Identify which cell holds the provided text, then report its [X, Y] central coordinate. 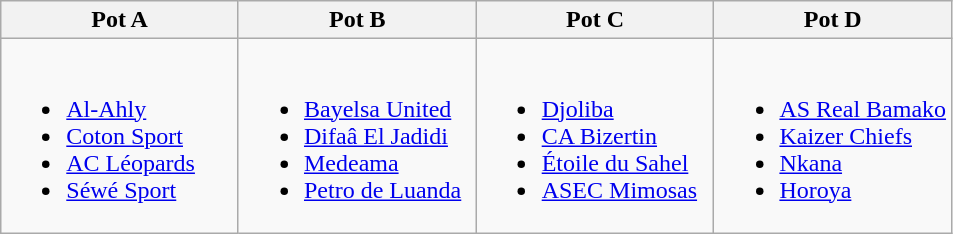
Bayelsa United Difaâ El Jadidi Medeama Petro de Luanda [357, 136]
Djoliba CA Bizertin Étoile du Sahel ASEC Mimosas [595, 136]
Al-Ahly Coton Sport AC Léopards Séwé Sport [120, 136]
AS Real Bamako Kaizer Chiefs Nkana Horoya [833, 136]
Pot D [833, 20]
Pot C [595, 20]
Pot B [357, 20]
Pot A [120, 20]
